Find where the given text appears and provide that cell's center as [X, Y] coordinate. 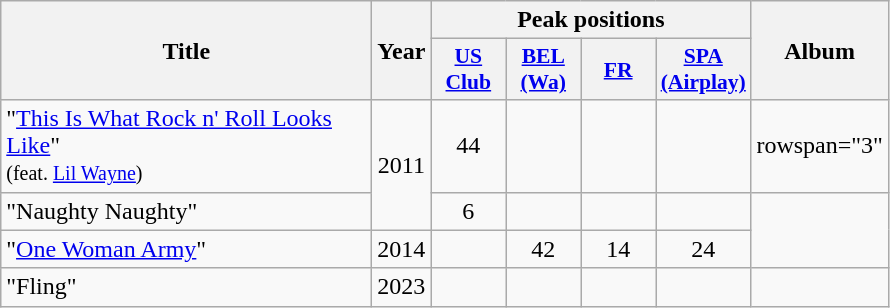
rowspan="3" [820, 146]
2014 [402, 249]
42 [544, 249]
SPA (Airplay) [704, 70]
Year [402, 50]
2023 [402, 287]
6 [468, 211]
2011 [402, 165]
"Fling" [186, 287]
USClub [468, 70]
"This Is What Rock n' Roll Looks Like"(feat. Lil Wayne) [186, 146]
Title [186, 50]
44 [468, 146]
Peak positions [591, 20]
14 [618, 249]
Album [820, 50]
24 [704, 249]
"One Woman Army" [186, 249]
"Naughty Naughty" [186, 211]
BEL (Wa) [544, 70]
FR [618, 70]
